Determine the [X, Y] coordinate at the center of the cell enclosing the given text.  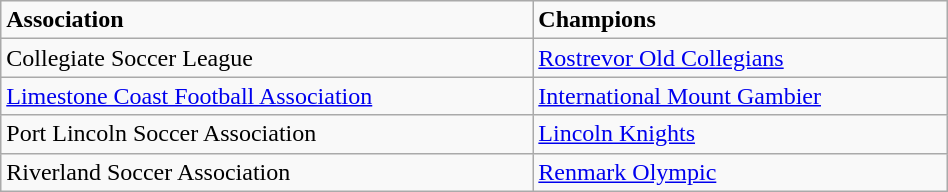
Renmark Olympic [740, 172]
Association [267, 20]
Collegiate Soccer League [267, 58]
Lincoln Knights [740, 134]
Champions [740, 20]
Port Lincoln Soccer Association [267, 134]
Riverland Soccer Association [267, 172]
Limestone Coast Football Association [267, 96]
International Mount Gambier [740, 96]
Rostrevor Old Collegians [740, 58]
